Find where the given text appears and provide that cell's center as [x, y] coordinate. 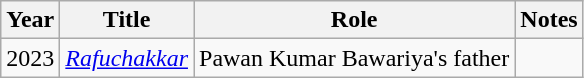
Notes [549, 20]
Title [127, 20]
Role [354, 20]
2023 [30, 58]
Pawan Kumar Bawariya's father [354, 58]
Rafuchakkar [127, 58]
Year [30, 20]
